Locate the cell with the specified text and output its [X, Y] center coordinate. 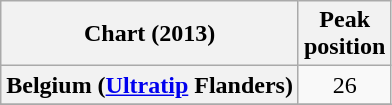
Belgium (Ultratip Flanders) [150, 85]
Peakposition [344, 34]
26 [344, 85]
Chart (2013) [150, 34]
